Provide the [X, Y] coordinate of the cell's center where the given text is located.  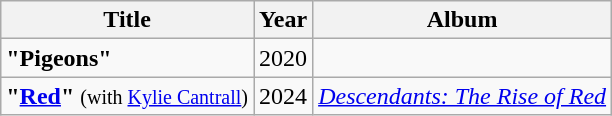
Year [284, 20]
Descendants: The Rise of Red [462, 96]
"Red" (with Kylie Cantrall) [128, 96]
Album [462, 20]
2024 [284, 96]
"Pigeons" [128, 58]
2020 [284, 58]
Title [128, 20]
